Locate the cell with the specified text and output its (x, y) center coordinate. 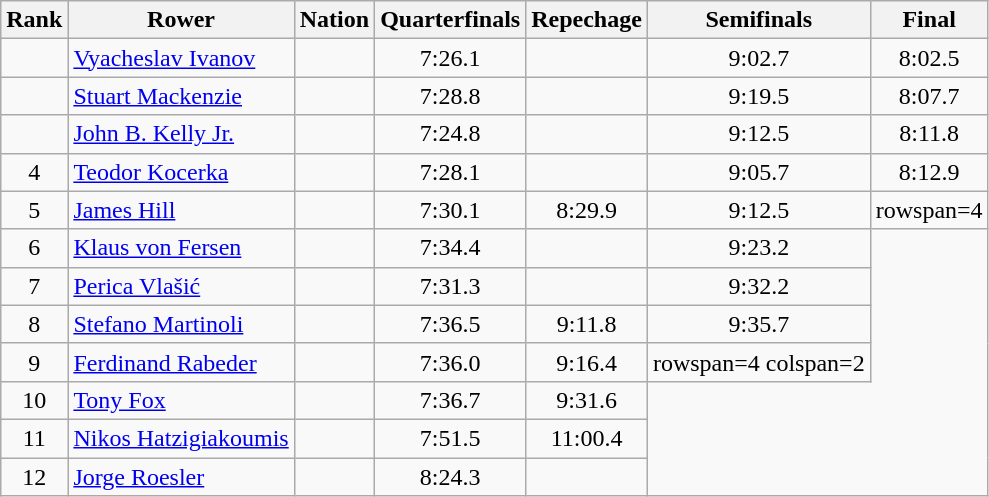
Final (929, 20)
10 (34, 400)
rowspan=4 colspan=2 (758, 362)
Semifinals (758, 20)
John B. Kelly Jr. (181, 134)
Stefano Martinoli (181, 324)
11:00.4 (587, 438)
8:12.9 (929, 172)
7:31.3 (450, 286)
Teodor Kocerka (181, 172)
8:11.8 (929, 134)
8:29.9 (587, 210)
7:26.1 (450, 58)
Rank (34, 20)
7:28.1 (450, 172)
7:24.8 (450, 134)
Vyacheslav Ivanov (181, 58)
Nikos Hatzigiakoumis (181, 438)
Jorge Roesler (181, 477)
7:36.0 (450, 362)
rowspan=4 (929, 210)
9 (34, 362)
Rower (181, 20)
Perica Vlašić (181, 286)
Nation (334, 20)
Repechage (587, 20)
Tony Fox (181, 400)
Ferdinand Rabeder (181, 362)
6 (34, 248)
5 (34, 210)
Klaus von Fersen (181, 248)
Quarterfinals (450, 20)
9:16.4 (587, 362)
9:31.6 (587, 400)
12 (34, 477)
7:51.5 (450, 438)
Stuart Mackenzie (181, 96)
9:32.2 (758, 286)
9:05.7 (758, 172)
7:28.8 (450, 96)
7:36.7 (450, 400)
9:11.8 (587, 324)
8 (34, 324)
11 (34, 438)
7:30.1 (450, 210)
4 (34, 172)
8:02.5 (929, 58)
9:02.7 (758, 58)
8:24.3 (450, 477)
9:19.5 (758, 96)
8:07.7 (929, 96)
7 (34, 286)
James Hill (181, 210)
9:23.2 (758, 248)
9:35.7 (758, 324)
7:36.5 (450, 324)
7:34.4 (450, 248)
